Scan for the cell matching the given text and deliver its (x, y) coordinate at center. 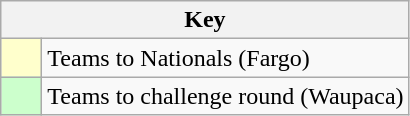
Teams to Nationals (Fargo) (226, 58)
Key (205, 20)
Teams to challenge round (Waupaca) (226, 96)
